Find where the given text appears and provide that cell's center as (X, Y) coordinate. 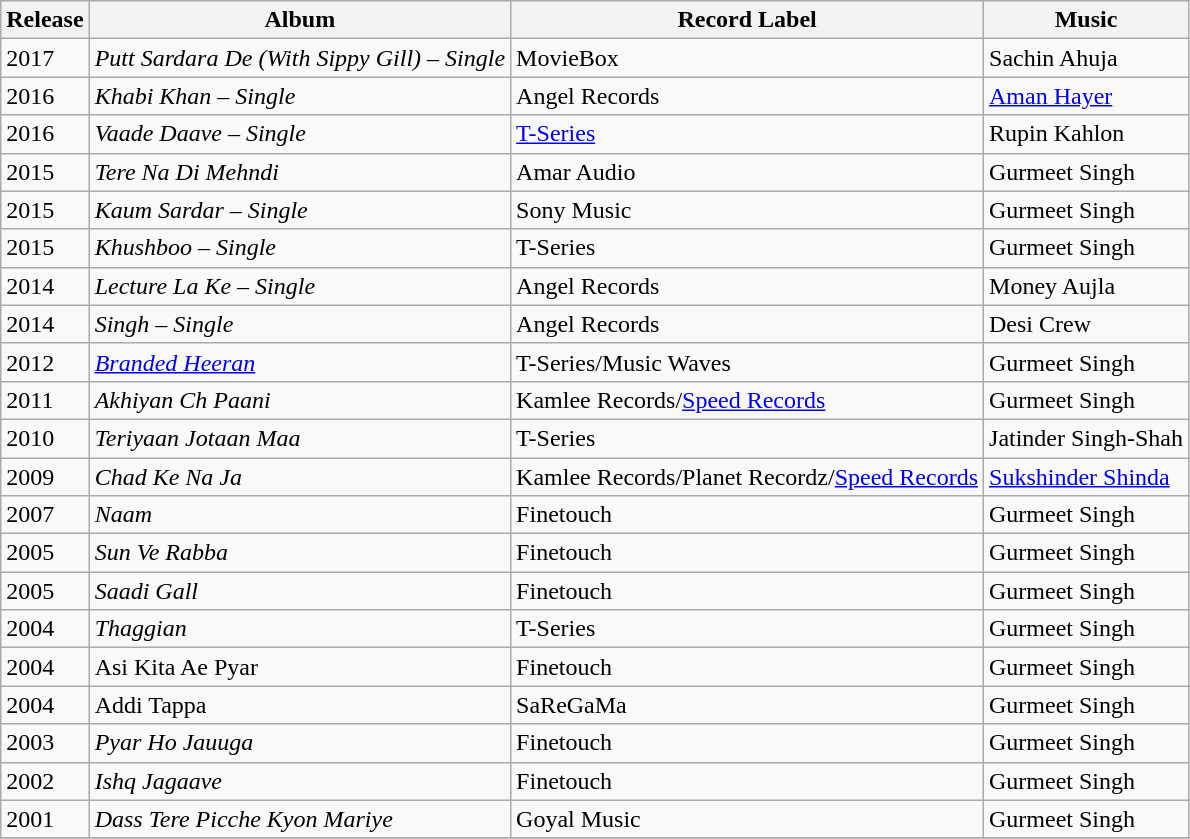
Kamlee Records/Speed Records (748, 400)
Kamlee Records/Planet Recordz/Speed Records (748, 477)
Tere Na Di Mehndi (300, 172)
Money Aujla (1086, 286)
Khabi Khan – Single (300, 96)
Teriyaan Jotaan Maa (300, 438)
T-Series/Music Waves (748, 362)
Dass Tere Picche Kyon Mariye (300, 819)
Aman Hayer (1086, 96)
Saadi Gall (300, 591)
Asi Kita Ae Pyar (300, 667)
Goyal Music (748, 819)
2009 (45, 477)
2002 (45, 781)
Vaade Daave – Single (300, 134)
Release (45, 20)
Amar Audio (748, 172)
Music (1086, 20)
Addi Tappa (300, 705)
Putt Sardara De (With Sippy Gill) – Single (300, 58)
2012 (45, 362)
2010 (45, 438)
2007 (45, 515)
Rupin Kahlon (1086, 134)
Ishq Jagaave (300, 781)
Sukshinder Shinda (1086, 477)
Pyar Ho Jauuga (300, 743)
Naam (300, 515)
2011 (45, 400)
Album (300, 20)
SaReGaMa (748, 705)
MovieBox (748, 58)
2017 (45, 58)
Jatinder Singh-Shah (1086, 438)
Singh – Single (300, 324)
Sony Music (748, 210)
Kaum Sardar – Single (300, 210)
Sun Ve Rabba (300, 553)
2001 (45, 819)
Desi Crew (1086, 324)
Lecture La Ke – Single (300, 286)
Thaggian (300, 629)
Sachin Ahuja (1086, 58)
Branded Heeran (300, 362)
Akhiyan Ch Paani (300, 400)
Record Label (748, 20)
Khushboo – Single (300, 248)
Chad Ke Na Ja (300, 477)
2003 (45, 743)
